Determine the [x, y] coordinate at the center of the cell enclosing the given text.  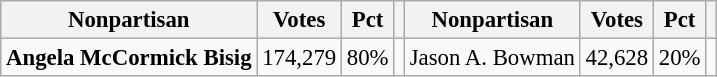
Jason A. Bowman [492, 58]
80% [367, 58]
174,279 [300, 58]
42,628 [616, 58]
Angela McCormick Bisig [129, 58]
20% [679, 58]
